Pinpoint the cell where the given text exists, returning its [X, Y] midpoint coordinate. 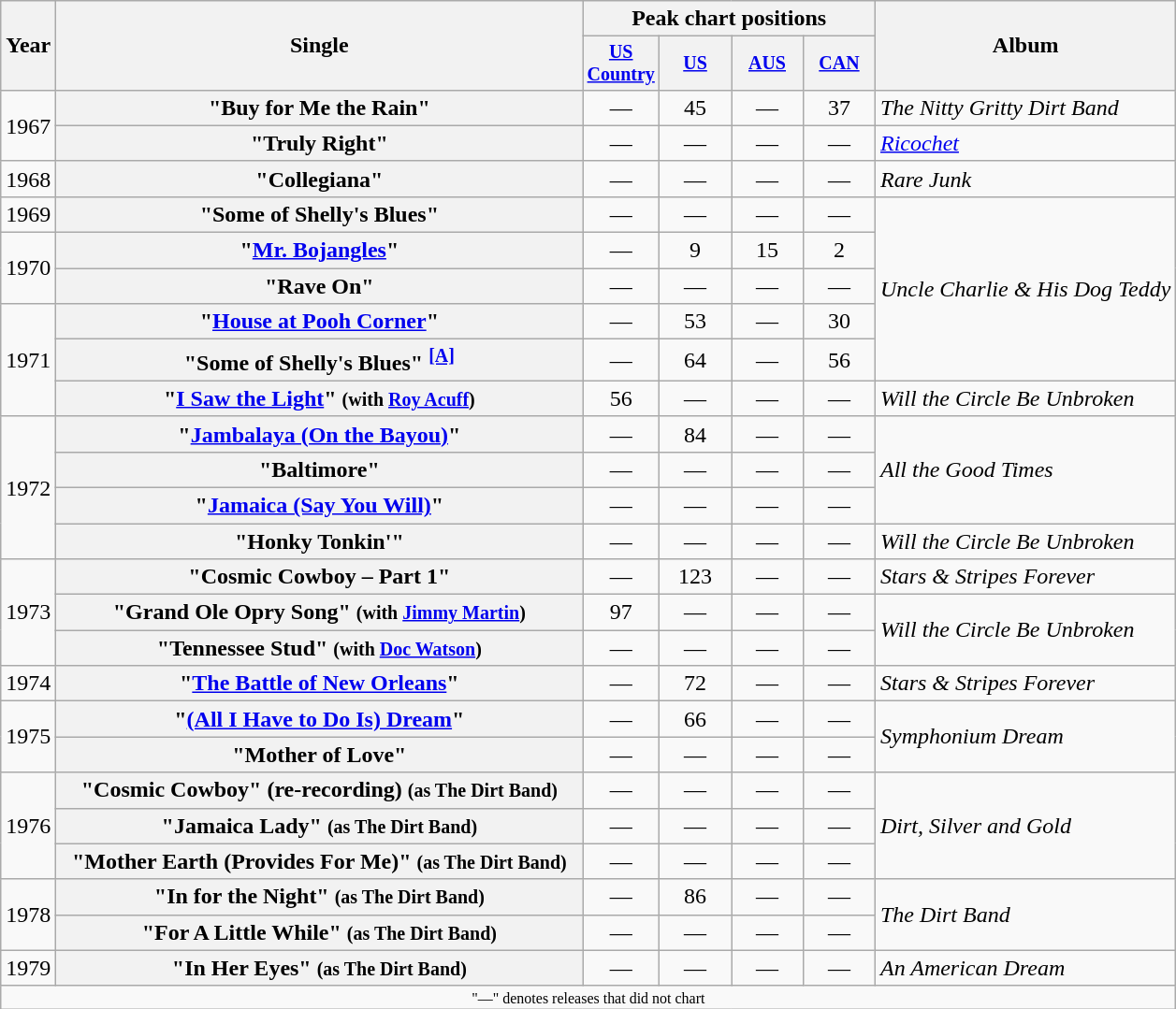
"—" denotes releases that did not chart [588, 997]
"Buy for Me the Rain" [320, 108]
1975 [28, 737]
97 [621, 613]
Album [1025, 46]
"Jambalaya (On the Bayou)" [320, 434]
Dirt, Silver and Gold [1025, 826]
The Nitty Gritty Dirt Band [1025, 108]
Ricochet [1025, 143]
"Some of Shelly's Blues" [320, 214]
"House at Pooh Corner" [320, 322]
45 [696, 108]
US Country [621, 64]
64 [696, 361]
"Grand Ole Opry Song" (with Jimmy Martin) [320, 613]
72 [696, 684]
The Dirt Band [1025, 915]
"In for the Night" (as The Dirt Band) [320, 897]
"I Saw the Light" (with Roy Acuff) [320, 398]
All the Good Times [1025, 469]
"In Her Eyes" (as The Dirt Band) [320, 968]
"Honky Tonkin'" [320, 541]
"The Battle of New Orleans" [320, 684]
2 [838, 251]
1967 [28, 125]
84 [696, 434]
"Cosmic Cowboy – Part 1" [320, 577]
1968 [28, 179]
"Truly Right" [320, 143]
"Mother Earth (Provides For Me)" (as The Dirt Band) [320, 861]
30 [838, 322]
1978 [28, 915]
"Baltimore" [320, 469]
9 [696, 251]
Peak chart positions [730, 19]
37 [838, 108]
Uncle Charlie & His Dog Teddy [1025, 288]
"Tennessee Stud" (with Doc Watson) [320, 648]
Single [320, 46]
"Jamaica (Say You Will)" [320, 505]
"(All I Have to Do Is) Dream" [320, 719]
1973 [28, 613]
Symphonium Dream [1025, 737]
66 [696, 719]
1972 [28, 487]
"Rave On" [320, 286]
Year [28, 46]
Rare Junk [1025, 179]
1970 [28, 268]
"Jamaica Lady" (as The Dirt Band) [320, 826]
"For A Little While" (as The Dirt Band) [320, 932]
CAN [838, 64]
86 [696, 897]
15 [767, 251]
AUS [767, 64]
123 [696, 577]
US [696, 64]
"Cosmic Cowboy" (re-recording) (as The Dirt Band) [320, 790]
"Mr. Bojangles" [320, 251]
"Mother of Love" [320, 755]
1979 [28, 968]
An American Dream [1025, 968]
1971 [28, 361]
"Some of Shelly's Blues" [A] [320, 361]
1969 [28, 214]
1974 [28, 684]
53 [696, 322]
"Collegiana" [320, 179]
1976 [28, 826]
